From the cell containing the given text, extract its center point as (x, y) coordinate. 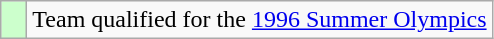
Team qualified for the 1996 Summer Olympics (260, 20)
